Detect which cell encompasses the target text, then output its (X, Y) center coordinate. 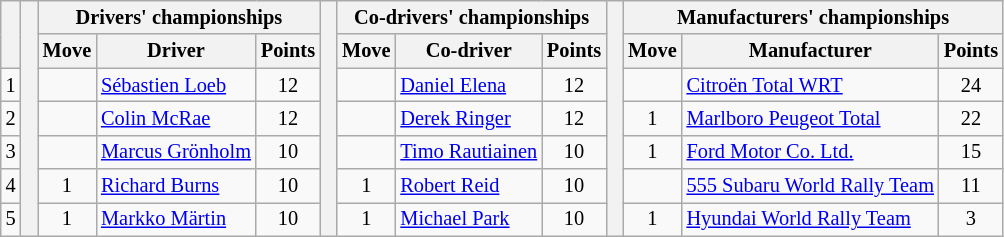
Derek Ringer (468, 118)
4 (11, 186)
Daniel Elena (468, 85)
Colin McRae (176, 118)
555 Subaru World Rally Team (810, 186)
24 (971, 85)
Michael Park (468, 219)
11 (971, 186)
Hyundai World Rally Team (810, 219)
Timo Rautiainen (468, 152)
Robert Reid (468, 186)
Ford Motor Co. Ltd. (810, 152)
Sébastien Loeb (176, 85)
Co-drivers' championships (472, 17)
Citroën Total WRT (810, 85)
5 (11, 219)
22 (971, 118)
Manufacturer (810, 51)
Co-driver (468, 51)
Marlboro Peugeot Total (810, 118)
Drivers' championships (179, 17)
Marcus Grönholm (176, 152)
Richard Burns (176, 186)
15 (971, 152)
Markko Märtin (176, 219)
Manufacturers' championships (813, 17)
Driver (176, 51)
2 (11, 118)
